Capture the cell that displays the provided text and extract its (X, Y) central coordinate. 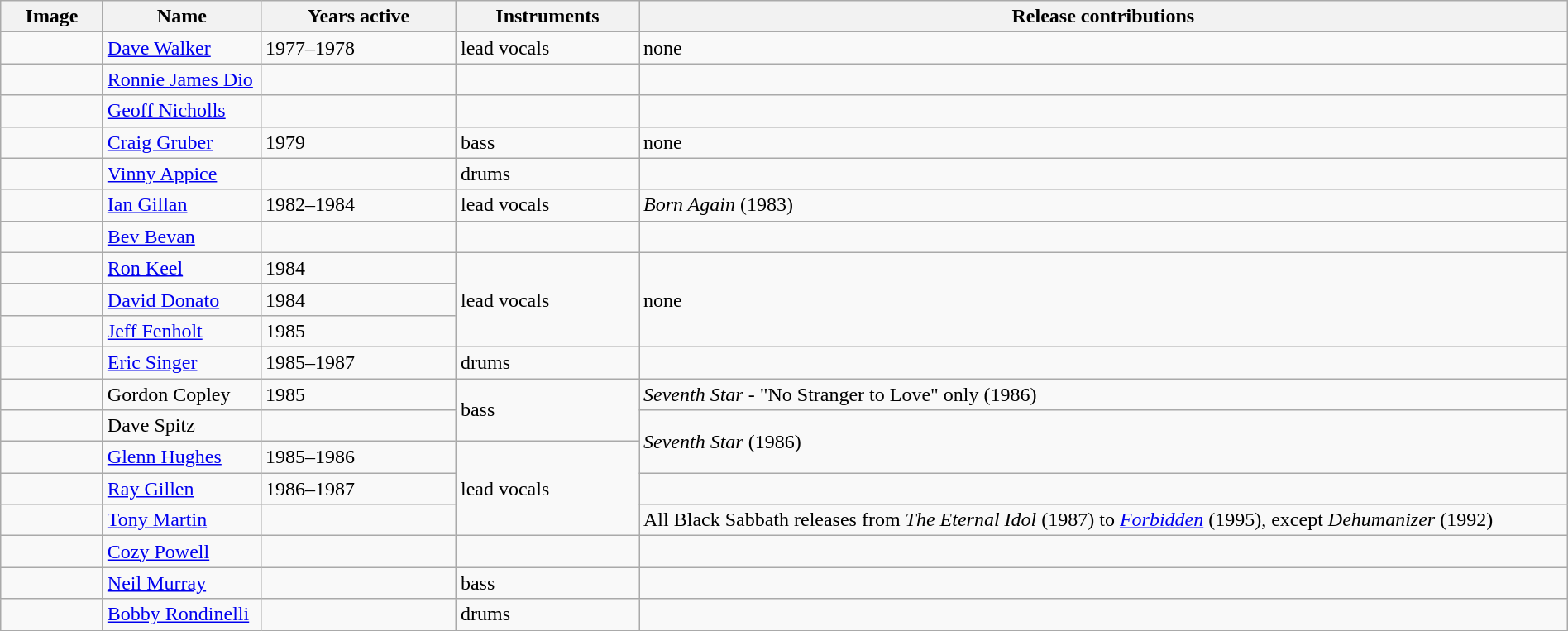
Bobby Rondinelli (182, 614)
All Black Sabbath releases from The Eternal Idol (1987) to Forbidden (1995), except Dehumanizer (1992) (1103, 520)
Born Again (1983) (1103, 205)
Years active (358, 17)
Dave Spitz (182, 426)
Vinny Appice (182, 174)
Cozy Powell (182, 552)
Ron Keel (182, 268)
1979 (358, 142)
Instruments (547, 17)
Bev Bevan (182, 237)
Seventh Star - "No Stranger to Love" only (1986) (1103, 394)
1985–1986 (358, 457)
1982–1984 (358, 205)
Geoff Nicholls (182, 111)
1985–1987 (358, 362)
1986–1987 (358, 489)
David Donato (182, 299)
Tony Martin (182, 520)
1977–1978 (358, 48)
Glenn Hughes (182, 457)
Dave Walker (182, 48)
Craig Gruber (182, 142)
Seventh Star (1986) (1103, 442)
Ray Gillen (182, 489)
Jeff Fenholt (182, 331)
Neil Murray (182, 583)
Release contributions (1103, 17)
Image (52, 17)
Name (182, 17)
Ian Gillan (182, 205)
Eric Singer (182, 362)
Gordon Copley (182, 394)
Ronnie James Dio (182, 79)
